Locate the cell with the specified text and output its [X, Y] center coordinate. 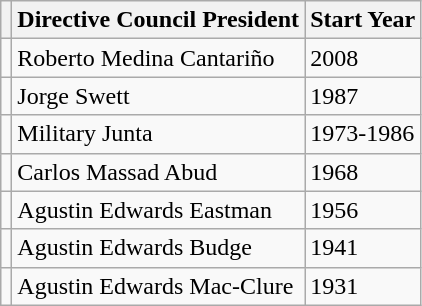
1987 [363, 96]
2008 [363, 58]
1973-1986 [363, 134]
Roberto Medina Cantariño [158, 58]
Military Junta [158, 134]
Agustin Edwards Budge [158, 248]
Carlos Massad Abud [158, 172]
1968 [363, 172]
1941 [363, 248]
Directive Council President [158, 20]
1956 [363, 210]
Start Year [363, 20]
1931 [363, 286]
Jorge Swett [158, 96]
Agustin Edwards Eastman [158, 210]
Agustin Edwards Mac-Clure [158, 286]
